Find where the given text appears and provide that cell's center as [x, y] coordinate. 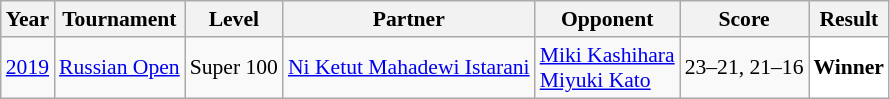
Partner [409, 19]
Year [28, 19]
Russian Open [120, 68]
Level [234, 19]
Tournament [120, 19]
Winner [850, 68]
Super 100 [234, 68]
23–21, 21–16 [744, 68]
Miki Kashihara Miyuki Kato [608, 68]
Opponent [608, 19]
2019 [28, 68]
Result [850, 19]
Score [744, 19]
Ni Ketut Mahadewi Istarani [409, 68]
